Search for the cell housing the specified text and yield its [x, y] center coordinate. 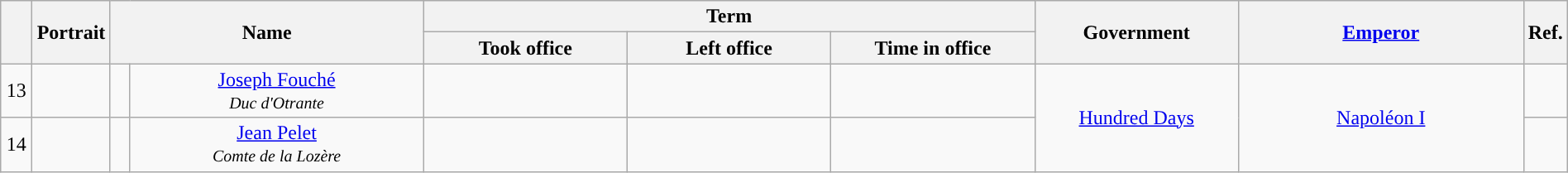
Term [729, 17]
Emperor [1381, 32]
Left office [729, 48]
Name [266, 32]
Ref. [1545, 32]
14 [17, 144]
Time in office [933, 48]
Napoléon I [1381, 118]
Jean PeletComte de la Lozère [276, 144]
Took office [525, 48]
Hundred Days [1136, 118]
Joseph FouchéDuc d'Otrante [276, 91]
13 [17, 91]
Portrait [71, 32]
Government [1136, 32]
